Output the (X, Y) coordinate of the center of the cell containing the given text.  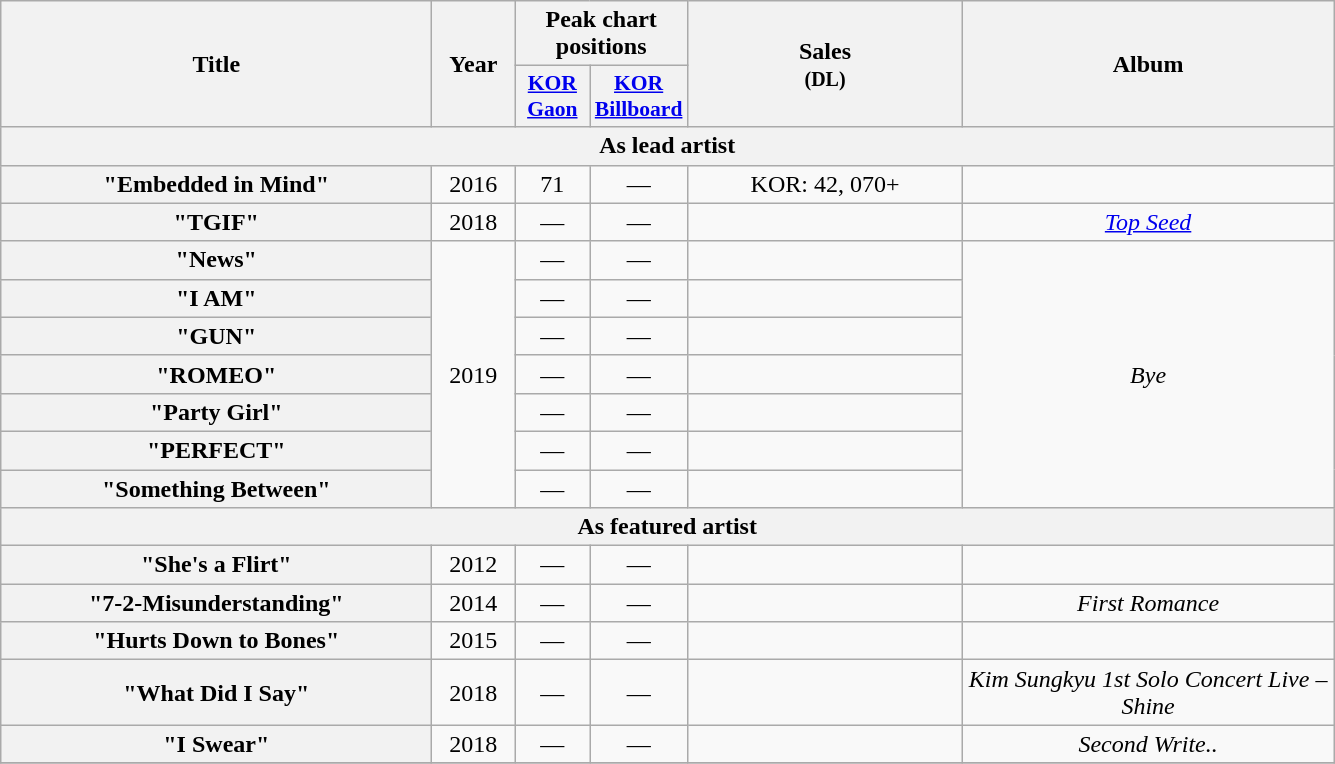
"She's a Flirt" (216, 565)
2012 (474, 565)
"I Swear" (216, 744)
"I AM" (216, 298)
"News" (216, 260)
Peak chart positions (602, 34)
"TGIF" (216, 222)
Sales(DL) (824, 64)
KOR Billboard (639, 96)
2015 (474, 641)
"7-2-Misunderstanding" (216, 603)
Year (474, 64)
Kim Sungkyu 1st Solo Concert Live – Shine (1148, 692)
2016 (474, 184)
"Hurts Down to Bones" (216, 641)
First Romance (1148, 603)
KOR Gaon (552, 96)
"What Did I Say" (216, 692)
Top Seed (1148, 222)
2019 (474, 374)
"Embedded in Mind" (216, 184)
KOR: 42, 070+ (824, 184)
2014 (474, 603)
"PERFECT" (216, 450)
71 (552, 184)
Second Write.. (1148, 744)
"GUN" (216, 336)
As lead artist (668, 146)
"Something Between" (216, 489)
"ROMEO" (216, 374)
Album (1148, 64)
"Party Girl" (216, 412)
Bye (1148, 374)
As featured artist (668, 527)
Title (216, 64)
